Pinpoint the cell where the given text exists, returning its (X, Y) midpoint coordinate. 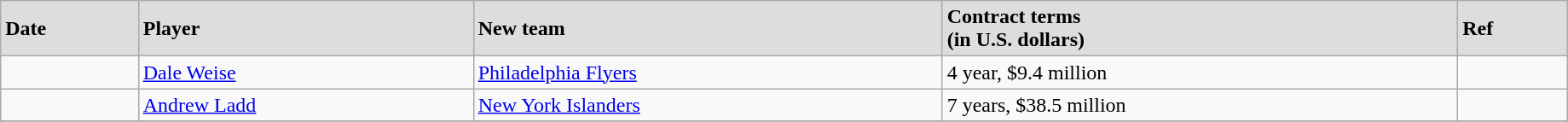
7 years, $38.5 million (1201, 105)
Date (70, 29)
Contract terms(in U.S. dollars) (1201, 29)
4 year, $9.4 million (1201, 73)
Andrew Ladd (305, 105)
Ref (1513, 29)
New York Islanders (708, 105)
Philadelphia Flyers (708, 73)
Dale Weise (305, 73)
New team (708, 29)
Player (305, 29)
